Capture the cell that displays the provided text and extract its (X, Y) central coordinate. 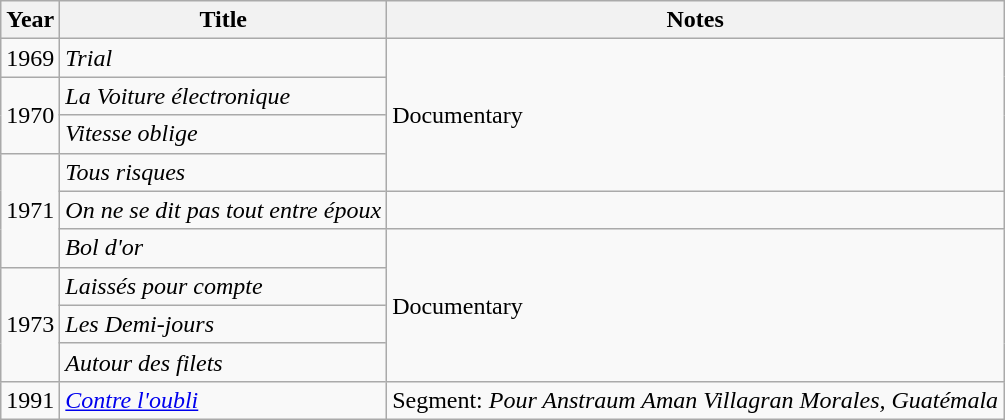
La Voiture électronique (224, 96)
Trial (224, 58)
Notes (696, 20)
1970 (30, 115)
Contre l'oubli (224, 400)
Laissés pour compte (224, 286)
Les Demi-jours (224, 324)
Tous risques (224, 172)
Year (30, 20)
On ne se dit pas tout entre époux (224, 210)
Segment: Pour Anstraum Aman Villagran Morales, Guatémala (696, 400)
1969 (30, 58)
Title (224, 20)
Bol d'or (224, 248)
Autour des filets (224, 362)
1971 (30, 210)
Vitesse oblige (224, 134)
1973 (30, 324)
1991 (30, 400)
